Return the (X, Y) coordinate for the center point of the cell that contains the specified text.  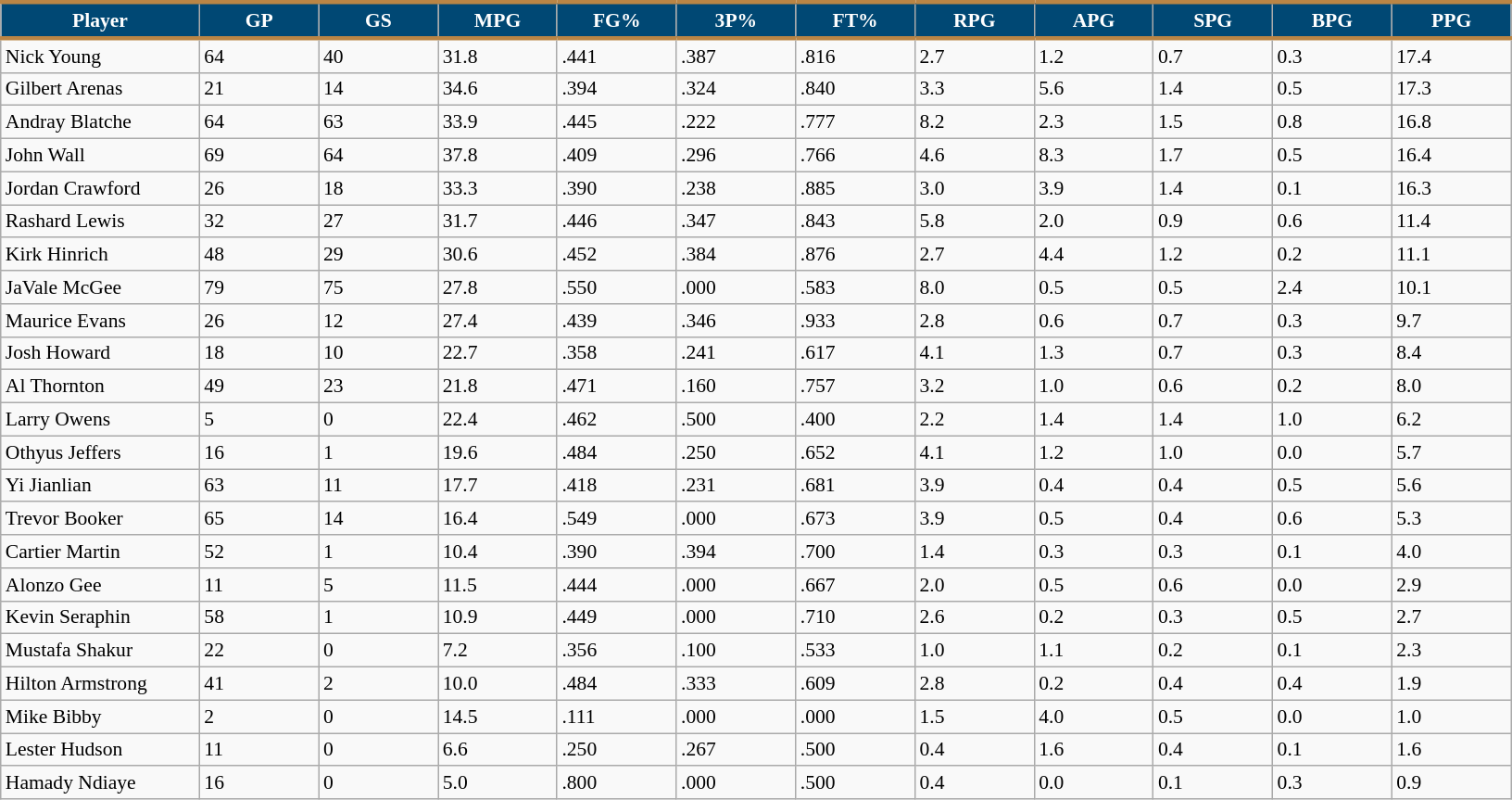
.356 (617, 651)
6.2 (1451, 420)
.418 (617, 486)
2.2 (975, 420)
31.7 (498, 222)
SPG (1214, 20)
52 (259, 552)
.673 (856, 519)
31.8 (498, 56)
5.7 (1451, 452)
.766 (856, 156)
17.4 (1451, 56)
.384 (736, 255)
Larry Owens (100, 420)
11.5 (498, 585)
17.3 (1451, 89)
3P% (736, 20)
.445 (617, 122)
.296 (736, 156)
.681 (856, 486)
.439 (617, 321)
5.8 (975, 222)
.333 (736, 684)
Lester Hudson (100, 750)
40 (378, 56)
22.4 (498, 420)
21.8 (498, 387)
FT% (856, 20)
.533 (856, 651)
49 (259, 387)
.387 (736, 56)
.441 (617, 56)
BPG (1332, 20)
MPG (498, 20)
Cartier Martin (100, 552)
6.6 (498, 750)
17.7 (498, 486)
.840 (856, 89)
4.6 (975, 156)
Al Thornton (100, 387)
.238 (736, 188)
John Wall (100, 156)
32 (259, 222)
.757 (856, 387)
.241 (736, 353)
JaVale McGee (100, 287)
2.6 (975, 617)
PPG (1451, 20)
30.6 (498, 255)
Josh Howard (100, 353)
.324 (736, 89)
16.3 (1451, 188)
8.2 (975, 122)
10 (378, 353)
9.7 (1451, 321)
19.6 (498, 452)
2.4 (1332, 287)
.652 (856, 452)
1.1 (1093, 651)
.550 (617, 287)
Othyus Jeffers (100, 452)
5.0 (498, 783)
65 (259, 519)
.462 (617, 420)
Yi Jianlian (100, 486)
.160 (736, 387)
Andray Blatche (100, 122)
Maurice Evans (100, 321)
.358 (617, 353)
Mike Bibby (100, 717)
34.6 (498, 89)
.549 (617, 519)
Kevin Seraphin (100, 617)
27.8 (498, 287)
14.5 (498, 717)
.346 (736, 321)
Trevor Booker (100, 519)
7.2 (498, 651)
.444 (617, 585)
4.4 (1093, 255)
.876 (856, 255)
.617 (856, 353)
21 (259, 89)
10.9 (498, 617)
75 (378, 287)
41 (259, 684)
48 (259, 255)
3.3 (975, 89)
27 (378, 222)
Nick Young (100, 56)
Jordan Crawford (100, 188)
.700 (856, 552)
22.7 (498, 353)
10.1 (1451, 287)
3.2 (975, 387)
10.0 (498, 684)
.100 (736, 651)
.400 (856, 420)
.777 (856, 122)
.347 (736, 222)
.710 (856, 617)
.843 (856, 222)
.933 (856, 321)
5.3 (1451, 519)
23 (378, 387)
.471 (617, 387)
.452 (617, 255)
Kirk Hinrich (100, 255)
.800 (617, 783)
FG% (617, 20)
12 (378, 321)
Alonzo Gee (100, 585)
Rashard Lewis (100, 222)
37.8 (498, 156)
10.4 (498, 552)
1.3 (1093, 353)
.222 (736, 122)
16.8 (1451, 122)
.583 (856, 287)
Mustafa Shakur (100, 651)
.816 (856, 56)
GS (378, 20)
1.7 (1214, 156)
33.9 (498, 122)
79 (259, 287)
Hamady Ndiaye (100, 783)
11.4 (1451, 222)
APG (1093, 20)
11.1 (1451, 255)
1.9 (1451, 684)
69 (259, 156)
.446 (617, 222)
29 (378, 255)
.409 (617, 156)
GP (259, 20)
RPG (975, 20)
.267 (736, 750)
0.8 (1332, 122)
.885 (856, 188)
Player (100, 20)
8.3 (1093, 156)
.609 (856, 684)
Gilbert Arenas (100, 89)
8.4 (1451, 353)
22 (259, 651)
33.3 (498, 188)
.667 (856, 585)
27.4 (498, 321)
.449 (617, 617)
3.0 (975, 188)
58 (259, 617)
Hilton Armstrong (100, 684)
.231 (736, 486)
2.9 (1451, 585)
.111 (617, 717)
